From the cell containing the given text, extract its center point as (x, y) coordinate. 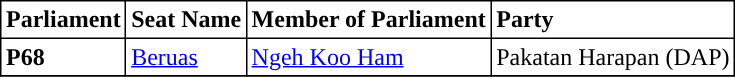
Member of Parliament (368, 20)
Parliament (64, 20)
P68 (64, 57)
Party (613, 20)
Pakatan Harapan (DAP) (613, 57)
Seat Name (186, 20)
Ngeh Koo Ham (368, 57)
Beruas (186, 57)
